From the cell containing the given text, extract its center point as [x, y] coordinate. 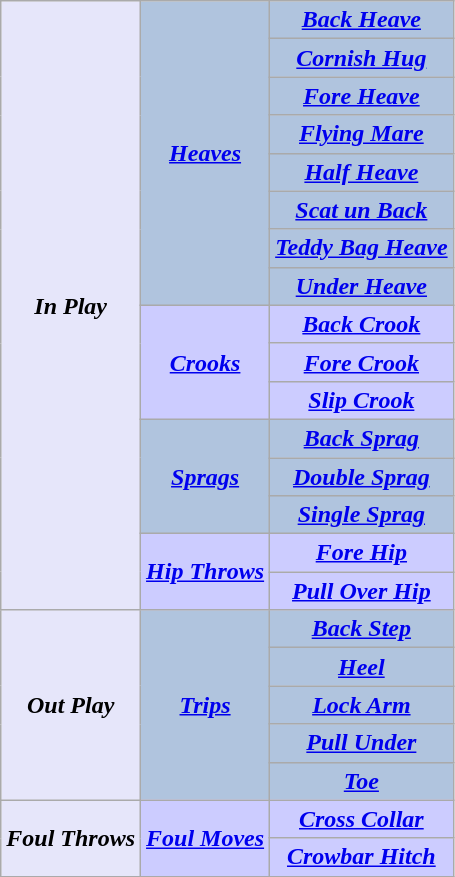
Scat un Back [362, 210]
Double Sprag [362, 477]
Back Heave [362, 20]
Foul Moves [206, 838]
Fore Hip [362, 553]
Under Heave [362, 286]
Foul Throws [71, 838]
In Play [71, 306]
Toe [362, 781]
Cornish Hug [362, 58]
Half Heave [362, 172]
Fore Heave [362, 96]
Pull Over Hip [362, 591]
Back Sprag [362, 438]
Pull Under [362, 743]
Flying Mare [362, 134]
Heaves [206, 153]
Trips [206, 705]
Teddy Bag Heave [362, 248]
Crowbar Hitch [362, 857]
Fore Crook [362, 362]
Single Sprag [362, 515]
Cross Collar [362, 819]
Crooks [206, 362]
Slip Crook [362, 400]
Out Play [71, 705]
Back Step [362, 629]
Heel [362, 667]
Sprags [206, 476]
Back Crook [362, 324]
Hip Throws [206, 572]
Lock Arm [362, 705]
